Provide the (X, Y) coordinate of the cell's center where the given text is located.  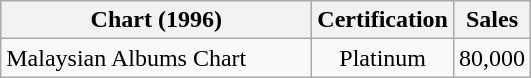
Malaysian Albums Chart (156, 58)
Chart (1996) (156, 20)
Sales (492, 20)
80,000 (492, 58)
Certification (383, 20)
Platinum (383, 58)
